Scan for the cell matching the given text and deliver its [x, y] coordinate at center. 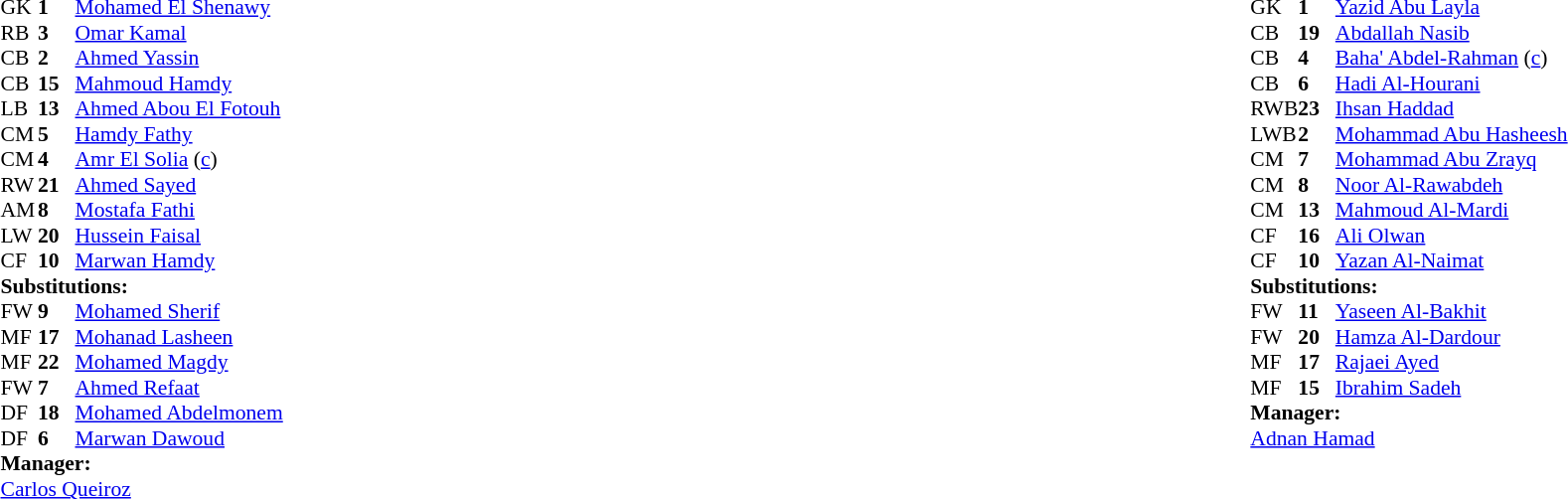
18 [57, 413]
Yazan Al-Naimat [1452, 261]
RB [19, 33]
Marwan Hamdy [179, 261]
Hamdy Fathy [179, 134]
Mohammad Abu Zrayq [1452, 160]
5 [57, 134]
AM [19, 210]
Ahmed Abou El Fotouh [179, 108]
Yaseen Al-Bakhit [1452, 311]
Hamza Al-Dardour [1452, 337]
Ali Olwan [1452, 236]
Ihsan Haddad [1452, 108]
Mahmoud Hamdy [179, 83]
Marwan Dawoud [179, 438]
Ibrahim Sadeh [1452, 388]
Mohanad Lasheen [179, 337]
21 [57, 185]
Adnan Hamad [1409, 438]
Amr El Solia (c) [179, 160]
Hussein Faisal [179, 236]
9 [57, 311]
Mostafa Fathi [179, 210]
23 [1317, 108]
RWB [1274, 108]
11 [1317, 311]
Baha' Abdel-Rahman (c) [1452, 59]
Rajaei Ayed [1452, 363]
19 [1317, 33]
Mohamed Sherif [179, 311]
Mahmoud Al-Mardi [1452, 210]
Ahmed Sayed [179, 185]
Hadi Al-Hourani [1452, 83]
RW [19, 185]
LW [19, 236]
22 [57, 363]
LWB [1274, 134]
Mohamed Abdelmonem [179, 413]
Ahmed Yassin [179, 59]
LB [19, 108]
Abdallah Nasib [1452, 33]
Omar Kamal [179, 33]
Ahmed Refaat [179, 388]
Noor Al-Rawabdeh [1452, 185]
Mohammad Abu Hasheesh [1452, 134]
Mohamed Magdy [179, 363]
16 [1317, 236]
3 [57, 33]
